For the text-containing cell, return its midpoint in (x, y) coordinate format. 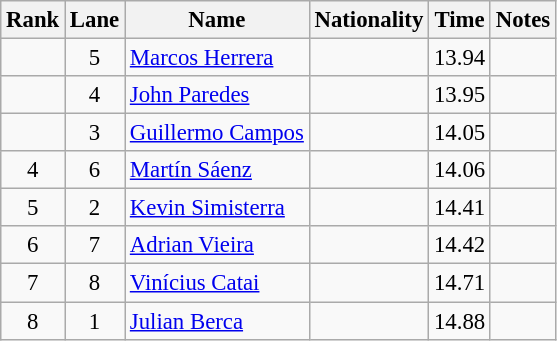
3 (95, 133)
14.05 (460, 133)
Lane (95, 20)
Notes (522, 20)
Name (218, 20)
13.94 (460, 58)
2 (95, 208)
14.06 (460, 170)
Vinícius Catai (218, 283)
Julian Berca (218, 321)
14.41 (460, 208)
Rank (33, 20)
Adrian Vieira (218, 245)
Martín Sáenz (218, 170)
14.42 (460, 245)
Nationality (368, 20)
1 (95, 321)
14.71 (460, 283)
Time (460, 20)
14.88 (460, 321)
13.95 (460, 95)
Kevin Simisterra (218, 208)
Marcos Herrera (218, 58)
Guillermo Campos (218, 133)
John Paredes (218, 95)
